Locate the cell with the specified text and output its [x, y] center coordinate. 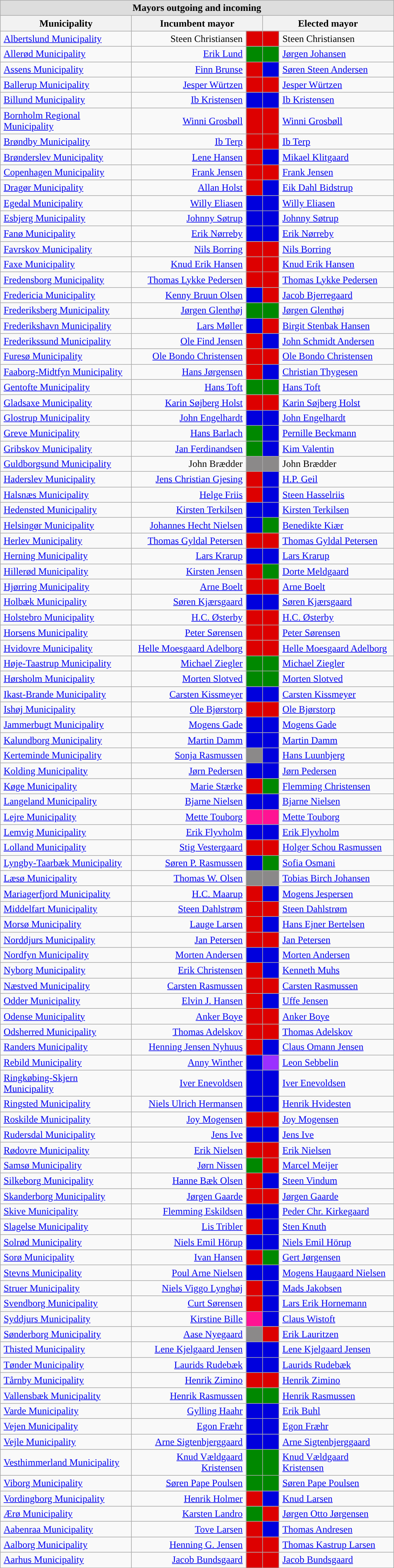
Helsingør Municipality [66, 525]
Henrik Hvidesten [336, 1104]
Tobias Birch Johansen [336, 878]
Curt Sørensen [189, 1304]
Holbæk Municipality [66, 602]
Thomas W. Olsen [189, 878]
Hans Barlach [189, 433]
Hans Luunbjerg [336, 756]
Gribskov Municipality [66, 449]
Hvidovre Municipality [66, 648]
Thomas Kastrup Larsen [336, 1545]
Gert Jørgensen [336, 1258]
Albertslund Municipality [66, 39]
Holstebro Municipality [66, 617]
Jørgen Otto Jørgensen [336, 1514]
Horsens Municipality [66, 633]
Mayors outgoing and incoming [197, 8]
Søren P. Rasmussen [189, 863]
Lyngby-Taarbæk Municipality [66, 863]
Erik Buhl [336, 1411]
Frederikssund Municipality [66, 341]
Sten Knuth [336, 1227]
Ikast-Brande Municipality [66, 694]
Elvin J. Hansen [189, 1001]
Finn Brunse [189, 69]
Kim Valentin [336, 449]
Brøndby Municipality [66, 142]
Elected mayor [328, 23]
Samsø Municipality [66, 1165]
Hans Ejner Bertelsen [336, 924]
Greve Municipality [66, 433]
Varde Municipality [66, 1411]
Allan Holst [189, 187]
Gylling Haahr [189, 1411]
Jacob Bjerregaard [336, 295]
Esbjerg Municipality [66, 219]
Assens Municipality [66, 69]
Vesthimmerland Municipality [66, 1463]
Claus Wistoft [336, 1319]
Mogens Haugaard Nielsen [336, 1273]
Høje-Taastrup Municipality [66, 663]
Kirstine Bille [189, 1319]
Erik Christensen [189, 970]
Brønderslev Municipality [66, 157]
Niels Viggo Lynghøj [189, 1288]
Haderslev Municipality [66, 479]
Odsherred Municipality [66, 1032]
Hans Jørgensen [189, 372]
Leon Sebbelin [336, 1062]
Eik Dahl Bidstrup [336, 187]
Rebild Municipality [66, 1062]
Aase Nyegaard [189, 1334]
Køge Municipality [66, 786]
Tønder Municipality [66, 1365]
Peder Chr. Kirkegaard [336, 1212]
Ivan Hansen [189, 1258]
Stevns Municipality [66, 1273]
Ishøj Municipality [66, 710]
Kenny Bruun Olsen [189, 295]
Faxe Municipality [66, 264]
Birgit Stenbak Hansen [336, 326]
H.P. Geil [336, 479]
Jammerbugt Municipality [66, 725]
Henning G. Jensen [189, 1545]
Fanø Municipality [66, 234]
H.C. Maarup [189, 893]
Marie Stærke [189, 786]
Lejre Municipality [66, 817]
Kirsten Jensen [189, 571]
Steen Hasselriis [336, 495]
Langeland Municipality [66, 802]
Glostrup Municipality [66, 418]
Lolland Municipality [66, 848]
John Schmidt Andersen [336, 341]
Pernille Beckmann [336, 433]
Lars Møller [189, 326]
Hillerød Municipality [66, 571]
Aalborg Municipality [66, 1545]
Poul Arne Nielsen [189, 1273]
Hedensted Municipality [66, 510]
Bornholm Regional Municipality [66, 121]
Jens Christian Gjesing [189, 479]
Thomas Andresen [336, 1529]
Uffe Jensen [336, 1001]
Morsø Municipality [66, 924]
Skanderborg Municipality [66, 1196]
Hanne Bæk Olsen [189, 1181]
Frederikshavn Municipality [66, 326]
Benedikte Kiær [336, 525]
Odder Municipality [66, 1001]
Incumbent mayor [197, 23]
Tove Larsen [189, 1529]
Lars Erik Hornemann [336, 1304]
Lene Hansen [189, 157]
Gentofte Municipality [66, 387]
Christian Thygesen [336, 372]
Skive Municipality [66, 1212]
Næstved Municipality [66, 986]
Kalundborg Municipality [66, 740]
Sofia Osmani [336, 863]
Silkeborg Municipality [66, 1181]
Nyborg Municipality [66, 970]
Mariagerfjord Municipality [66, 893]
Faaborg-Midtfyn Municipality [66, 372]
Ballerup Municipality [66, 85]
Vejle Municipality [66, 1441]
Randers Municipality [66, 1047]
Jørgen Johansen [336, 54]
Lis Tribler [189, 1227]
Kenneth Muhs [336, 970]
Kerteminde Municipality [66, 756]
Furesø Municipality [66, 356]
Helge Friis [189, 495]
Herning Municipality [66, 556]
Tårnby Municipality [66, 1380]
Allerød Municipality [66, 54]
Ærø Municipality [66, 1514]
Erik Lauritzen [336, 1334]
Dorte Meldgaard [336, 571]
Gladsaxe Municipality [66, 402]
Aabenraa Municipality [66, 1529]
Flemming Eskildsen [189, 1212]
Favrskov Municipality [66, 249]
Henning Jensen Nyhuus [189, 1047]
Viborg Municipality [66, 1483]
Guldborgsund Municipality [66, 464]
Flemming Christensen [336, 786]
Sønderborg Municipality [66, 1334]
Jan Ferdinandsen [189, 449]
Syddjurs Municipality [66, 1319]
Sonja Rasmussen [189, 756]
Lemvig Municipality [66, 832]
Hjørring Municipality [66, 587]
Egedal Municipality [66, 203]
Johannes Hecht Nielsen [189, 525]
Karsten Landro [189, 1514]
Erik Lund [189, 54]
Sorø Municipality [66, 1258]
Knud Larsen [336, 1499]
Frederiksberg Municipality [66, 310]
Ringsted Municipality [66, 1104]
Henrik Holmer [189, 1499]
Halsnæs Municipality [66, 495]
Hørsholm Municipality [66, 679]
Billund Municipality [66, 100]
Lauge Larsen [189, 924]
Stig Vestergaard [189, 848]
Struer Municipality [66, 1288]
Claus Omann Jensen [336, 1047]
Niels Ulrich Hermansen [189, 1104]
Anny Winther [189, 1062]
Rudersdal Municipality [66, 1135]
Fredericia Municipality [66, 295]
Læsø Municipality [66, 878]
Mads Jakobsen [336, 1288]
Rødovre Municipality [66, 1150]
Ringkøbing-Skjern Municipality [66, 1083]
Herlev Municipality [66, 541]
Vallensbæk Municipality [66, 1395]
Fredensborg Municipality [66, 280]
Odense Municipality [66, 1016]
Vejen Municipality [66, 1426]
Steen Vindum [336, 1181]
Middelfart Municipality [66, 909]
Municipality [66, 23]
Solrød Municipality [66, 1242]
Nordfyn Municipality [66, 955]
Vordingborg Municipality [66, 1499]
Mogens Jespersen [336, 893]
Aarhus Municipality [66, 1560]
Mikael Klitgaard [336, 157]
Jørn Nissen [189, 1165]
Kolding Municipality [66, 771]
Copenhagen Municipality [66, 172]
Slagelse Municipality [66, 1227]
Søren Steen Andersen [336, 69]
Thisted Municipality [66, 1349]
Svendborg Municipality [66, 1304]
Roskilde Municipality [66, 1119]
Norddjurs Municipality [66, 940]
Dragør Municipality [66, 187]
Marcel Meijer [336, 1165]
Holger Schou Rasmussen [336, 848]
Ole Find Jensen [189, 341]
